Pinpoint the cell where the given text exists, returning its (x, y) midpoint coordinate. 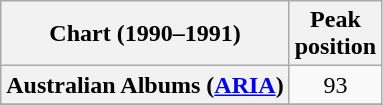
93 (335, 85)
Peakposition (335, 34)
Chart (1990–1991) (145, 34)
Australian Albums (ARIA) (145, 85)
